Extract the [x, y] coordinate from the center of the cell holding the provided text.  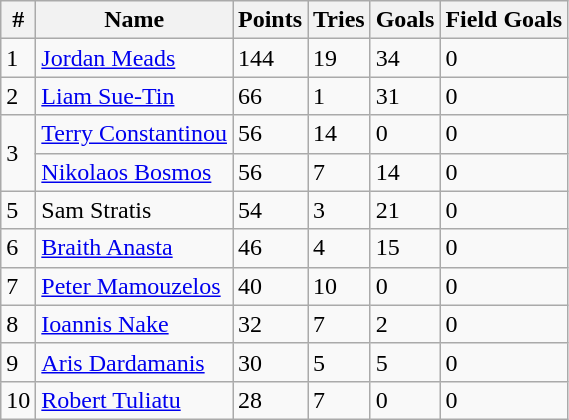
28 [270, 400]
6 [18, 248]
30 [270, 362]
19 [340, 58]
Braith Anasta [134, 248]
Aris Dardamanis [134, 362]
15 [405, 248]
Jordan Meads [134, 58]
4 [340, 248]
9 [18, 362]
Liam Sue-Tin [134, 96]
54 [270, 210]
144 [270, 58]
8 [18, 324]
Points [270, 20]
Terry Constantinou [134, 134]
Peter Mamouzelos [134, 286]
40 [270, 286]
Goals [405, 20]
Sam Stratis [134, 210]
Field Goals [504, 20]
Ioannis Nake [134, 324]
66 [270, 96]
32 [270, 324]
46 [270, 248]
Name [134, 20]
Tries [340, 20]
Robert Tuliatu [134, 400]
31 [405, 96]
Nikolaos Bosmos [134, 172]
# [18, 20]
34 [405, 58]
21 [405, 210]
